Return the (X, Y) coordinate for the center point of the cell that contains the specified text.  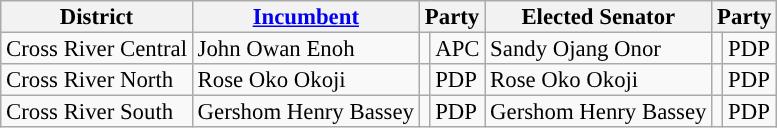
District (97, 17)
Sandy Ojang Onor (598, 49)
John Owan Enoh (306, 49)
Cross River South (97, 112)
APC (458, 49)
Cross River Central (97, 49)
Cross River North (97, 80)
Incumbent (306, 17)
Elected Senator (598, 17)
